Identify which cell holds the provided text, then report its [X, Y] central coordinate. 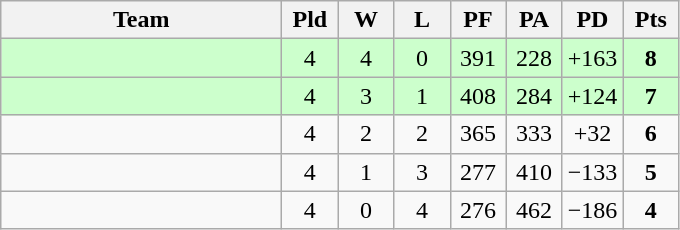
462 [534, 210]
Pts [651, 20]
276 [478, 210]
8 [651, 58]
PD [592, 20]
−186 [592, 210]
Team [142, 20]
+32 [592, 134]
410 [534, 172]
284 [534, 96]
277 [478, 172]
Pld [310, 20]
5 [651, 172]
7 [651, 96]
+163 [592, 58]
L [422, 20]
−133 [592, 172]
408 [478, 96]
391 [478, 58]
+124 [592, 96]
333 [534, 134]
PA [534, 20]
6 [651, 134]
W [366, 20]
228 [534, 58]
365 [478, 134]
PF [478, 20]
